Search for the cell housing the specified text and yield its (X, Y) center coordinate. 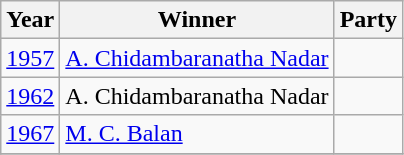
Year (30, 20)
Party (368, 20)
M. C. Balan (197, 134)
1957 (30, 58)
1967 (30, 134)
Winner (197, 20)
1962 (30, 96)
